Determine the (X, Y) coordinate at the center of the cell enclosing the given text.  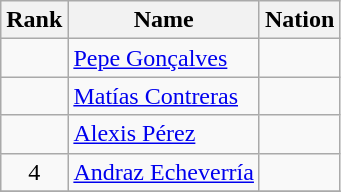
Nation (299, 20)
Pepe Gonçalves (164, 58)
Rank (34, 20)
Alexis Pérez (164, 134)
Name (164, 20)
4 (34, 172)
Matías Contreras (164, 96)
Andraz Echeverría (164, 172)
